For the text-containing cell, return its midpoint in [X, Y] coordinate format. 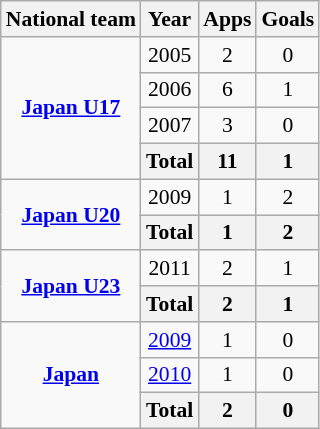
2010 [170, 375]
Apps [227, 19]
2007 [170, 126]
3 [227, 126]
2006 [170, 90]
National team [71, 19]
Japan U23 [71, 286]
Japan [71, 376]
Goals [288, 19]
11 [227, 162]
Year [170, 19]
2011 [170, 269]
Japan U20 [71, 214]
6 [227, 90]
Japan U17 [71, 108]
2005 [170, 55]
